Identify which cell holds the provided text, then report its [x, y] central coordinate. 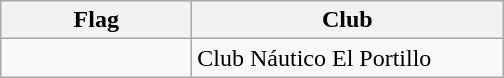
Flag [96, 20]
Club Náutico El Portillo [348, 58]
Club [348, 20]
